Find where the given text appears and provide that cell's center as [x, y] coordinate. 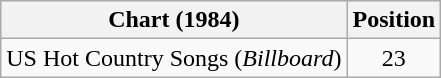
Position [394, 20]
Chart (1984) [174, 20]
23 [394, 58]
US Hot Country Songs (Billboard) [174, 58]
